Output the [X, Y] coordinate of the center of the cell containing the given text.  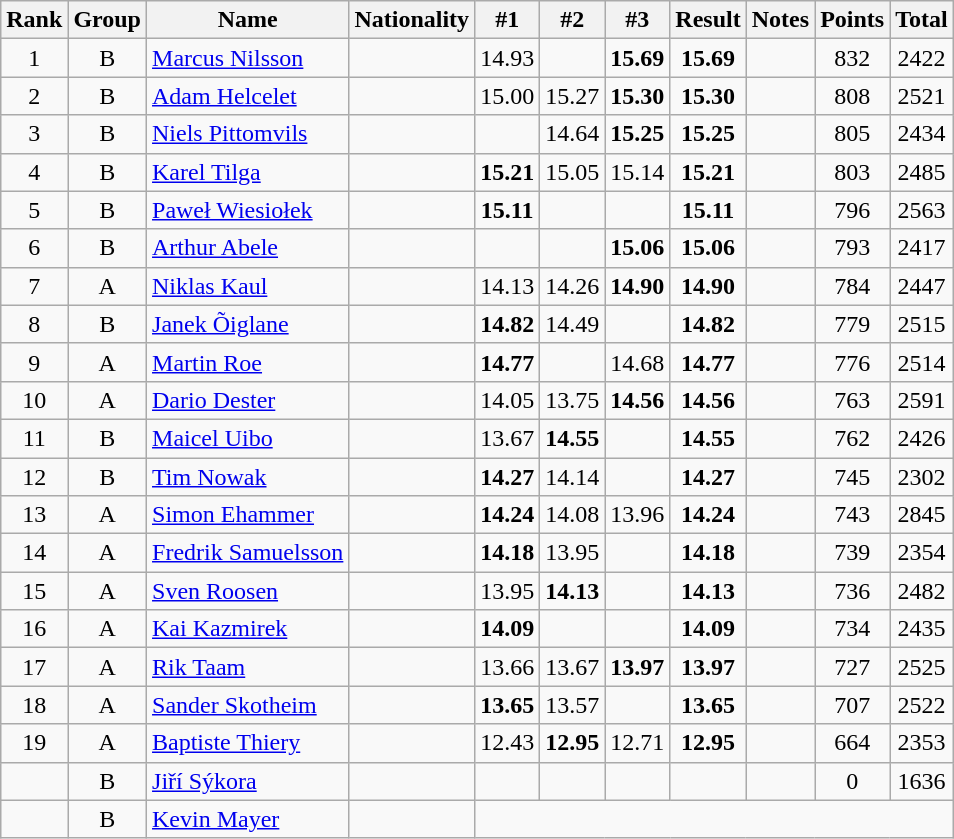
Total [922, 20]
762 [852, 438]
8 [34, 324]
2 [34, 96]
2845 [922, 515]
4 [34, 172]
796 [852, 210]
664 [852, 743]
3 [34, 134]
10 [34, 400]
13.66 [508, 667]
Nationality [412, 20]
19 [34, 743]
Kevin Mayer [248, 819]
#3 [638, 20]
832 [852, 58]
14.93 [508, 58]
Notes [780, 20]
Janek Õiglane [248, 324]
2514 [922, 362]
2591 [922, 400]
Points [852, 20]
743 [852, 515]
Group [108, 20]
2354 [922, 553]
15.27 [572, 96]
2515 [922, 324]
Sander Skotheim [248, 705]
2485 [922, 172]
2426 [922, 438]
2353 [922, 743]
9 [34, 362]
Karel Tilga [248, 172]
Maicel Uibo [248, 438]
14 [34, 553]
14.08 [572, 515]
15.00 [508, 96]
18 [34, 705]
707 [852, 705]
Marcus Nilsson [248, 58]
Rank [34, 20]
Name [248, 20]
808 [852, 96]
736 [852, 591]
2434 [922, 134]
776 [852, 362]
779 [852, 324]
14.26 [572, 286]
15.14 [638, 172]
#2 [572, 20]
2522 [922, 705]
739 [852, 553]
13.57 [572, 705]
2422 [922, 58]
12.43 [508, 743]
2435 [922, 629]
2521 [922, 96]
13.75 [572, 400]
Martin Roe [248, 362]
14.05 [508, 400]
7 [34, 286]
Niklas Kaul [248, 286]
14.14 [572, 477]
14.64 [572, 134]
Niels Pittomvils [248, 134]
2447 [922, 286]
763 [852, 400]
1 [34, 58]
11 [34, 438]
12.71 [638, 743]
Dario Dester [248, 400]
Baptiste Thiery [248, 743]
13.96 [638, 515]
12 [34, 477]
2563 [922, 210]
6 [34, 248]
17 [34, 667]
803 [852, 172]
Adam Helcelet [248, 96]
805 [852, 134]
Arthur Abele [248, 248]
15 [34, 591]
1636 [922, 781]
784 [852, 286]
727 [852, 667]
Jiří Sýkora [248, 781]
745 [852, 477]
13 [34, 515]
Fredrik Samuelsson [248, 553]
2302 [922, 477]
Sven Roosen [248, 591]
Simon Ehammer [248, 515]
Kai Kazmirek [248, 629]
15.05 [572, 172]
16 [34, 629]
2525 [922, 667]
Rik Taam [248, 667]
2417 [922, 248]
5 [34, 210]
Paweł Wiesiołek [248, 210]
#1 [508, 20]
14.49 [572, 324]
793 [852, 248]
2482 [922, 591]
0 [852, 781]
Result [708, 20]
Tim Nowak [248, 477]
734 [852, 629]
14.68 [638, 362]
